Identify which cell holds the provided text, then report its (x, y) central coordinate. 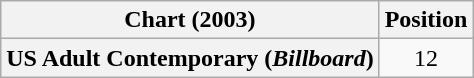
12 (426, 58)
Position (426, 20)
Chart (2003) (190, 20)
US Adult Contemporary (Billboard) (190, 58)
